Search for the cell housing the specified text and yield its [X, Y] center coordinate. 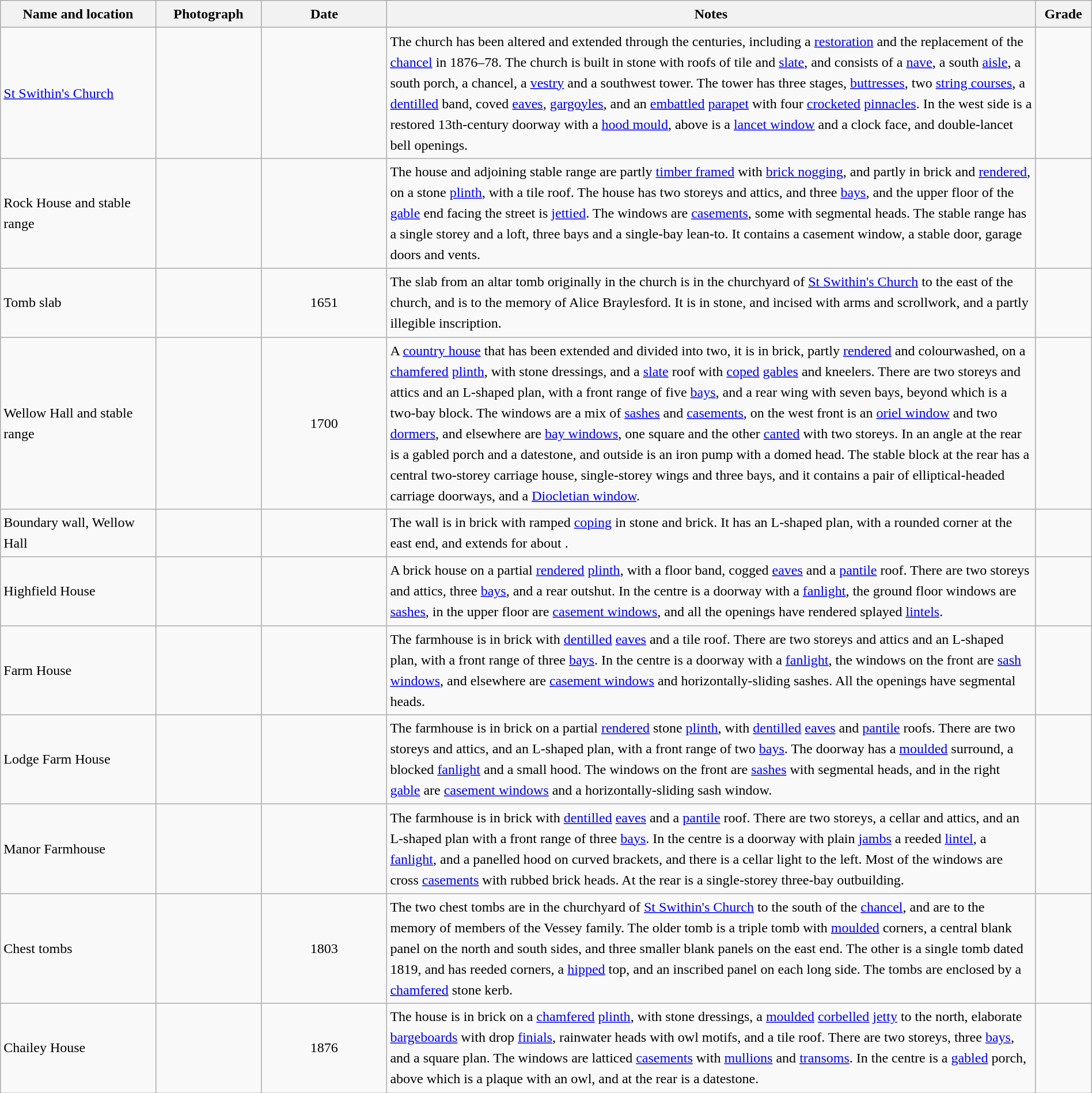
Lodge Farm House [78, 759]
Farm House [78, 670]
The wall is in brick with ramped coping in stone and brick. It has an L-shaped plan, with a rounded corner at the east end, and extends for about . [711, 533]
Rock House and stable range [78, 213]
Wellow Hall and stable range [78, 423]
1803 [324, 948]
1876 [324, 1048]
1651 [324, 303]
Name and location [78, 14]
Manor Farmhouse [78, 849]
Photograph [208, 14]
1700 [324, 423]
Notes [711, 14]
Date [324, 14]
Chailey House [78, 1048]
Highfield House [78, 591]
St Swithin's Church [78, 93]
Grade [1063, 14]
Chest tombs [78, 948]
Boundary wall, Wellow Hall [78, 533]
Tomb slab [78, 303]
